Capture the cell that displays the provided text and extract its [X, Y] central coordinate. 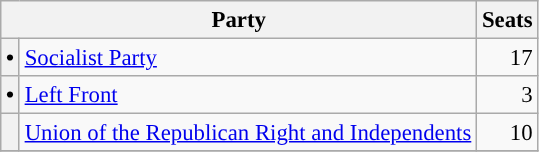
Seats [508, 20]
10 [508, 133]
Party [239, 20]
3 [508, 95]
Union of the Republican Right and Independents [248, 133]
Left Front [248, 95]
17 [508, 58]
Socialist Party [248, 58]
